Pinpoint the cell where the given text exists, returning its (x, y) midpoint coordinate. 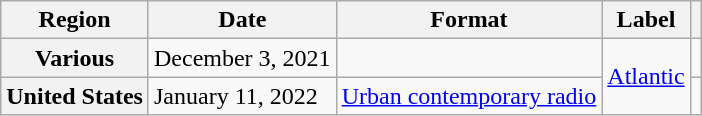
Date (242, 20)
Various (75, 58)
Urban contemporary radio (469, 96)
Format (469, 20)
United States (75, 96)
January 11, 2022 (242, 96)
Region (75, 20)
Atlantic (646, 77)
Label (646, 20)
December 3, 2021 (242, 58)
